Identify which cell holds the provided text, then report its [X, Y] central coordinate. 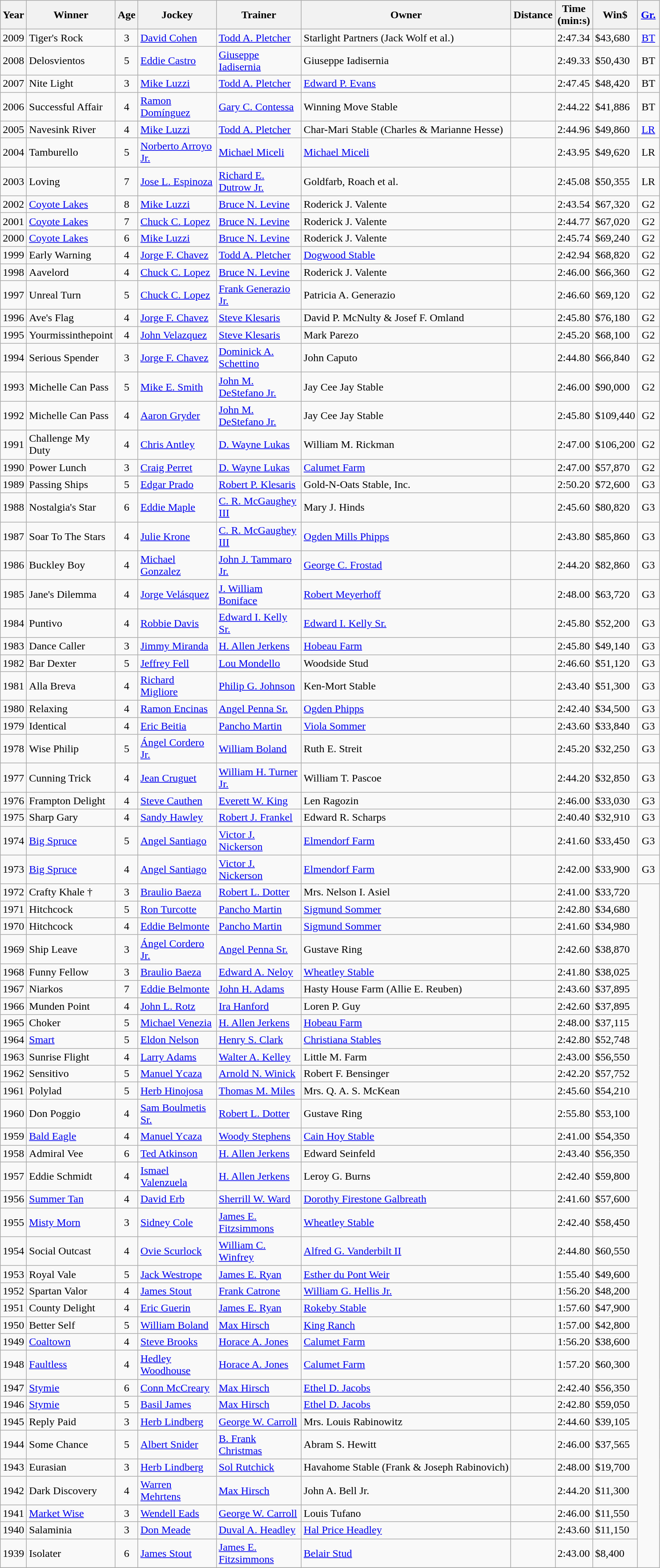
1:57.00 [574, 1325]
Michael Venezia [177, 1023]
$33,900 [615, 869]
Social Outcast [71, 1251]
1964 [13, 1040]
Sharp Gary [71, 818]
Isolater [71, 1553]
1989 [13, 484]
1972 [13, 892]
2:44.77 [574, 221]
1979 [13, 726]
Don Poggio [71, 1114]
$66,360 [615, 272]
$82,860 [615, 565]
1978 [13, 749]
Philip G. Johnson [259, 686]
Ovie Scurlock [177, 1251]
Misty Morn [71, 1222]
1980 [13, 709]
$32,850 [615, 778]
Leroy G. Burns [406, 1176]
1992 [13, 415]
Conn McCreary [177, 1388]
1998 [13, 272]
$47,900 [615, 1308]
1950 [13, 1325]
Distance [533, 15]
$34,980 [615, 926]
Ramon Encinas [177, 709]
Faultless [71, 1365]
1967 [13, 989]
Winning Move Stable [406, 107]
Power Lunch [71, 468]
$33,450 [615, 841]
Jose L. Espinoza [177, 181]
$32,910 [615, 818]
Havahome Stable (Frank & Joseph Rabinovich) [406, 1467]
1984 [13, 623]
Mrs. Louis Rabinowitz [406, 1422]
2:42.00 [574, 869]
Woody Stephens [259, 1137]
$33,840 [615, 726]
Mary J. Hinds [406, 507]
$109,440 [615, 415]
Passing Ships [71, 484]
Soar To The Stars [71, 536]
$69,120 [615, 295]
2008 [13, 60]
1970 [13, 926]
Herb Hinojosa [177, 1091]
Robbie Davis [177, 623]
$57,870 [615, 468]
Eric Guerin [177, 1308]
Walter A. Kelley [259, 1057]
Win$ [615, 15]
Bar Dexter [71, 663]
Frampton Delight [71, 801]
$49,620 [615, 152]
Julie Krone [177, 536]
$37,115 [615, 1023]
$34,680 [615, 909]
1960 [13, 1114]
Jockey [177, 15]
Edward A. Neloy [259, 972]
1993 [13, 387]
Little M. Farm [406, 1057]
1940 [13, 1530]
Frank Catrone [259, 1291]
Sol Rutchick [259, 1467]
1981 [13, 686]
$51,120 [615, 663]
David Erb [177, 1199]
$49,140 [615, 646]
J. William Boniface [259, 594]
$67,320 [615, 204]
Ship Leave [71, 949]
Jack Westrope [177, 1274]
$56,550 [615, 1057]
$76,180 [615, 318]
Alfred G. Vanderbilt II [406, 1251]
Hal Price Headley [406, 1530]
Edgar Prado [177, 484]
Hasty House Farm (Allie E. Reuben) [406, 989]
Larry Adams [177, 1057]
2000 [13, 238]
Mark Parezo [406, 335]
Navesink River [71, 129]
$60,300 [615, 1365]
David P. McNulty & Josef F. Omland [406, 318]
$38,025 [615, 972]
John J. Tammaro Jr. [259, 565]
Buckley Boy [71, 565]
1987 [13, 536]
1951 [13, 1308]
1947 [13, 1388]
Frank Generazio Jr. [259, 295]
Patricia A. Generazio [406, 295]
2006 [13, 107]
Salaminia [71, 1530]
Eddie Schmidt [71, 1176]
Market Wise [71, 1513]
Age [126, 15]
Duval A. Headley [259, 1530]
2:47.34 [574, 38]
Len Ragozin [406, 801]
William T. Pascoe [406, 778]
George C. Frostad [406, 565]
$85,860 [615, 536]
2:44.22 [574, 107]
William C. Winfrey [259, 1251]
Dorothy Firestone Galbreath [406, 1199]
Sunrise Flight [71, 1057]
1943 [13, 1467]
1996 [13, 318]
2:41.80 [574, 972]
1958 [13, 1153]
Louis Tufano [406, 1513]
1939 [13, 1553]
Challenge My Duty [71, 445]
William G. Hellis Jr. [406, 1291]
1968 [13, 972]
$41,886 [615, 107]
Mrs. Nelson I. Asiel [406, 892]
2003 [13, 181]
1966 [13, 1006]
Robert P. Klesaris [259, 484]
1952 [13, 1291]
Funny Fellow [71, 972]
$52,200 [615, 623]
Robert Meyerhoff [406, 594]
$80,820 [615, 507]
Nostalgia's Star [71, 507]
Mike E. Smith [177, 387]
Robert F. Bensinger [406, 1074]
Owner [406, 15]
$57,600 [615, 1199]
$11,550 [615, 1513]
Munden Point [71, 1006]
Ron Turcotte [177, 909]
Relaxing [71, 709]
1975 [13, 818]
$72,600 [615, 484]
Starlight Partners (Jack Wolf et al.) [406, 38]
$49,600 [615, 1274]
1948 [13, 1365]
$34,500 [615, 709]
Ogden Mills Phipps [406, 536]
Edward R. Scharps [406, 818]
Steve Cauthen [177, 801]
1:57.20 [574, 1365]
Ismael Valenzuela [177, 1176]
Warren Mehrtens [177, 1490]
2:55.80 [574, 1114]
$32,250 [615, 749]
$50,355 [615, 181]
Edward Seinfeld [406, 1153]
2:40.40 [574, 818]
Sherrill W. Ward [259, 1199]
Henry S. Clark [259, 1040]
1982 [13, 663]
$90,000 [615, 387]
Everett W. King [259, 801]
Coaltown [71, 1342]
Ramon Domínguez [177, 107]
John Velazquez [177, 335]
Dogwood Stable [406, 255]
$33,030 [615, 801]
Better Self [71, 1325]
Richard E. Dutrow Jr. [259, 181]
1983 [13, 646]
Gary C. Contessa [259, 107]
Alla Breva [71, 686]
1971 [13, 909]
1959 [13, 1137]
Loving [71, 181]
Jorge Velásquez [177, 594]
Edward P. Evans [406, 84]
Ted Atkinson [177, 1153]
2:47.45 [574, 84]
Some Chance [71, 1445]
$52,748 [615, 1040]
2004 [13, 152]
John Caputo [406, 358]
Dance Caller [71, 646]
1941 [13, 1513]
1956 [13, 1199]
Ave's Flag [71, 318]
$54,350 [615, 1137]
1946 [13, 1405]
1974 [13, 841]
$38,870 [615, 949]
Cunning Trick [71, 778]
John A. Bell Jr. [406, 1490]
John L. Rotz [177, 1006]
Aaron Gryder [177, 415]
Jeffrey Fell [177, 663]
Hedley Woodhouse [177, 1365]
$57,752 [615, 1074]
Don Meade [177, 1530]
Ogden Phipps [406, 709]
1986 [13, 565]
2002 [13, 204]
Mrs. Q. A. S. McKean [406, 1091]
1969 [13, 949]
Michael Gonzalez [177, 565]
2:49.33 [574, 60]
Polylad [71, 1091]
1985 [13, 594]
Ruth E. Streit [406, 749]
2:42.20 [574, 1074]
Gold-N-Oats Stable, Inc. [406, 484]
2:42.94 [574, 255]
Royal Vale [71, 1274]
1973 [13, 869]
$68,100 [615, 335]
$68,820 [615, 255]
Admiral Vee [71, 1153]
$11,150 [615, 1530]
County Delight [71, 1308]
Belair Stud [406, 1553]
$51,300 [615, 686]
2:43.54 [574, 204]
$43,680 [615, 38]
B. Frank Christmas [259, 1445]
Arnold N. Winick [259, 1074]
Winner [71, 15]
Esther du Pont Weir [406, 1274]
Smart [71, 1040]
1991 [13, 445]
Richard Migliore [177, 686]
King Ranch [406, 1325]
1942 [13, 1490]
2:50.20 [574, 484]
1955 [13, 1222]
Viola Sommer [406, 726]
1944 [13, 1445]
Trainer [259, 15]
$50,430 [615, 60]
2009 [13, 38]
Sidney Cole [177, 1222]
$38,600 [615, 1342]
Lou Mondello [259, 663]
2:43.80 [574, 536]
Dominick A. Schettino [259, 358]
1953 [13, 1274]
1997 [13, 295]
$19,700 [615, 1467]
Serious Spender [71, 358]
Wise Philip [71, 749]
Gr. [648, 15]
$59,800 [615, 1176]
1963 [13, 1057]
Sensitivo [71, 1074]
Rokeby Stable [406, 1308]
2:45.74 [574, 238]
Eurasian [71, 1467]
Ken-Mort Stable [406, 686]
1962 [13, 1074]
1945 [13, 1422]
Tamburello [71, 152]
Robert J. Frankel [259, 818]
2001 [13, 221]
$59,050 [615, 1405]
$60,550 [615, 1251]
Norberto Arroyo Jr. [177, 152]
1999 [13, 255]
Jimmy Miranda [177, 646]
$66,840 [615, 358]
Dark Discovery [71, 1490]
Goldfarb, Roach et al. [406, 181]
2:44.96 [574, 129]
1954 [13, 1251]
John H. Adams [259, 989]
1990 [13, 468]
$48,200 [615, 1291]
Identical [71, 726]
Jean Cruguet [177, 778]
$49,860 [615, 129]
Summer Tan [71, 1199]
$63,720 [615, 594]
$37,565 [615, 1445]
Christiana Stables [406, 1040]
$54,210 [615, 1091]
Thomas M. Miles [259, 1091]
1995 [13, 335]
$67,020 [615, 221]
Yourmissinthepoint [71, 335]
Basil James [177, 1405]
Puntivo [71, 623]
Year [13, 15]
Char-Mari Stable (Charles & Marianne Hesse) [406, 129]
Delosvientos [71, 60]
Spartan Valor [71, 1291]
1:55.40 [574, 1274]
Chris Antley [177, 445]
2:43.95 [574, 152]
Choker [71, 1023]
Cain Hoy Stable [406, 1137]
David Cohen [177, 38]
1957 [13, 1176]
Jane's Dilemma [71, 594]
1977 [13, 778]
Nite Light [71, 84]
2005 [13, 129]
1:57.60 [574, 1308]
2:44.60 [574, 1422]
$39,105 [615, 1422]
Successful Affair [71, 107]
Craig Perret [177, 468]
1976 [13, 801]
Early Warning [71, 255]
William M. Rickman [406, 445]
$58,450 [615, 1222]
William H. Turner Jr. [259, 778]
1965 [13, 1023]
$33,720 [615, 892]
$11,300 [615, 1490]
Albert Snider [177, 1445]
Woodside Stud [406, 663]
Tiger's Rock [71, 38]
1961 [13, 1091]
8 [126, 204]
Eddie Maple [177, 507]
Abram S. Hewitt [406, 1445]
$8,400 [615, 1553]
Bald Eagle [71, 1137]
Eric Beitia [177, 726]
Sam Boulmetis Sr. [177, 1114]
1994 [13, 358]
$48,420 [615, 84]
Loren P. Guy [406, 1006]
Unreal Turn [71, 295]
Steve Brooks [177, 1342]
$42,800 [615, 1325]
$53,100 [615, 1114]
Reply Paid [71, 1422]
Niarkos [71, 989]
Time (min:s) [574, 15]
2007 [13, 84]
Sandy Hawley [177, 818]
2:45.08 [574, 181]
Ira Hanford [259, 1006]
1949 [13, 1342]
$69,240 [615, 238]
Eddie Castro [177, 60]
Aavelord [71, 272]
Crafty Khale † [71, 892]
Wendell Eads [177, 1513]
Eldon Nelson [177, 1040]
1988 [13, 507]
$106,200 [615, 445]
